Locate the cell with the specified text and output its (x, y) center coordinate. 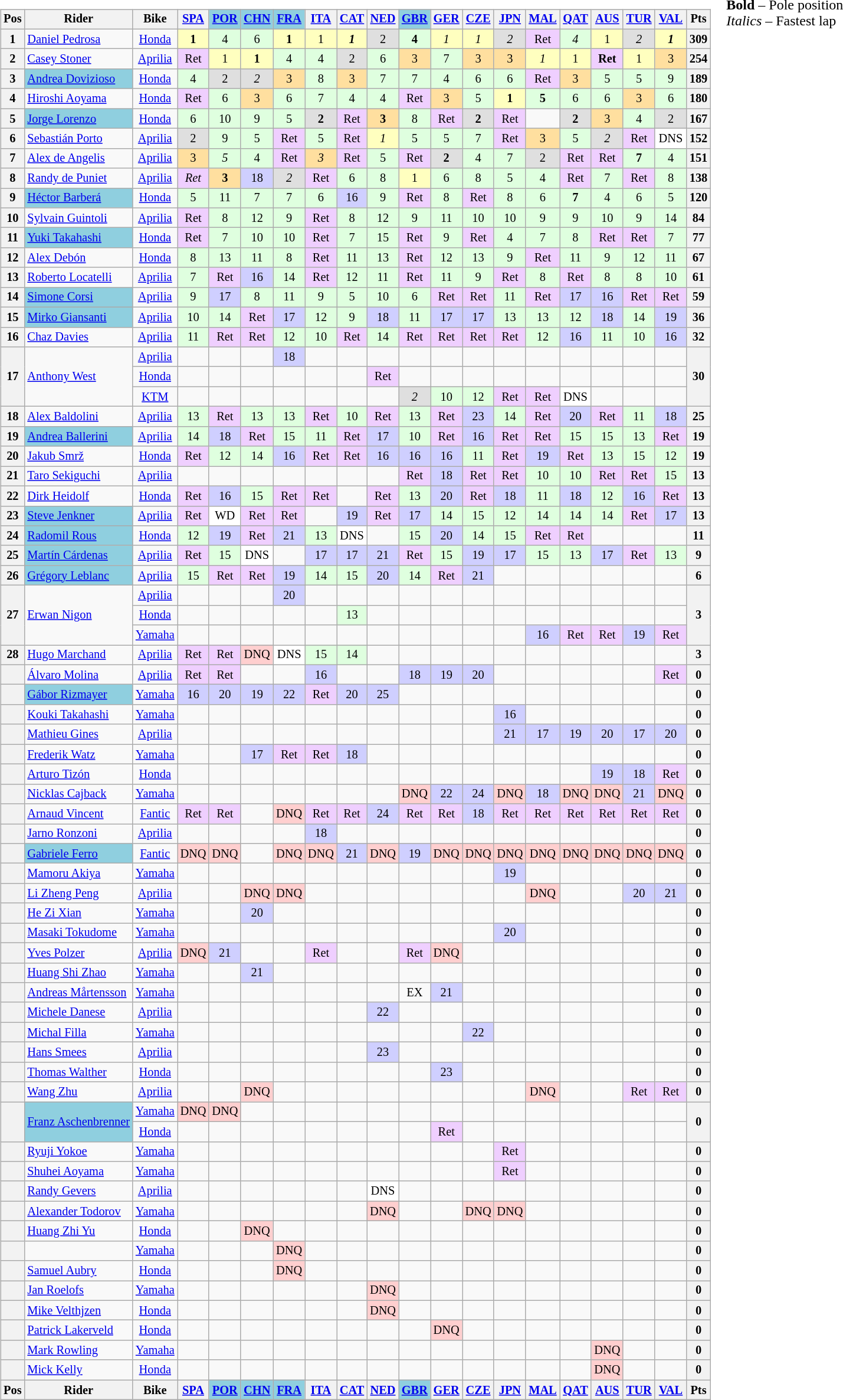
Alexander Todorov (78, 1211)
Grégory Leblanc (78, 575)
36 (698, 317)
167 (698, 119)
138 (698, 178)
Andrea Ballerini (78, 436)
Hiroshi Aoyama (78, 99)
Gabriele Ferro (78, 853)
Alex Debón (78, 258)
120 (698, 198)
180 (698, 99)
Anthony West (78, 377)
WD (225, 516)
Huang Zhi Yu (78, 1231)
27 (12, 615)
Héctor Barberá (78, 198)
Samuel Aubry (78, 1271)
Kouki Takahashi (78, 715)
Patrick Lakerveld (78, 1330)
309 (698, 39)
Arturo Tizón (78, 774)
Hugo Marchand (78, 655)
Sylvain Guintoli (78, 218)
Randy de Puniet (78, 178)
Mike Velthjzen (78, 1310)
67 (698, 258)
30 (698, 377)
Martín Cárdenas (78, 555)
Erwan Nigon (78, 615)
Mark Rowling (78, 1350)
Alex de Angelis (78, 158)
Arnaud Vincent (78, 814)
Jakub Smrž (78, 456)
Casey Stoner (78, 59)
151 (698, 158)
Jarno Ronzoni (78, 834)
Mick Kelly (78, 1370)
Franz Aschenbrenner (78, 1121)
Frederik Watz (78, 754)
189 (698, 79)
Li Zheng Peng (78, 894)
Alex Baldolini (78, 417)
Andreas Mårtensson (78, 993)
Jorge Lorenzo (78, 119)
Mamoru Akiya (78, 874)
84 (698, 218)
Taro Sekiguchi (78, 476)
Steve Jenkner (78, 516)
Mathieu Gines (78, 734)
59 (698, 297)
Yuki Takahashi (78, 238)
Wang Zhu (78, 1092)
152 (698, 139)
Michal Filla (78, 1032)
26 (12, 575)
Yves Polzer (78, 953)
Jan Roelofs (78, 1291)
He Zi Xian (78, 913)
KTM (155, 397)
32 (698, 337)
Huang Shi Zhao (78, 973)
77 (698, 238)
Hans Smees (78, 1052)
28 (12, 655)
Sebastián Porto (78, 139)
Nicklas Cajback (78, 794)
Mirko Giansanti (78, 317)
Álvaro Molina (78, 675)
Simone Corsi (78, 297)
Daniel Pedrosa (78, 39)
Chaz Davies (78, 337)
Roberto Locatelli (78, 277)
Andrea Dovizioso (78, 79)
Thomas Walther (78, 1072)
254 (698, 59)
Randy Gevers (78, 1191)
EX (415, 993)
Masaki Tokudome (78, 933)
Michele Danese (78, 1012)
61 (698, 277)
Ryuji Yokoe (78, 1152)
Radomil Rous (78, 536)
Gábor Rizmayer (78, 695)
Shuhei Aoyama (78, 1172)
Dirk Heidolf (78, 496)
